Capture the cell that displays the provided text and extract its (X, Y) central coordinate. 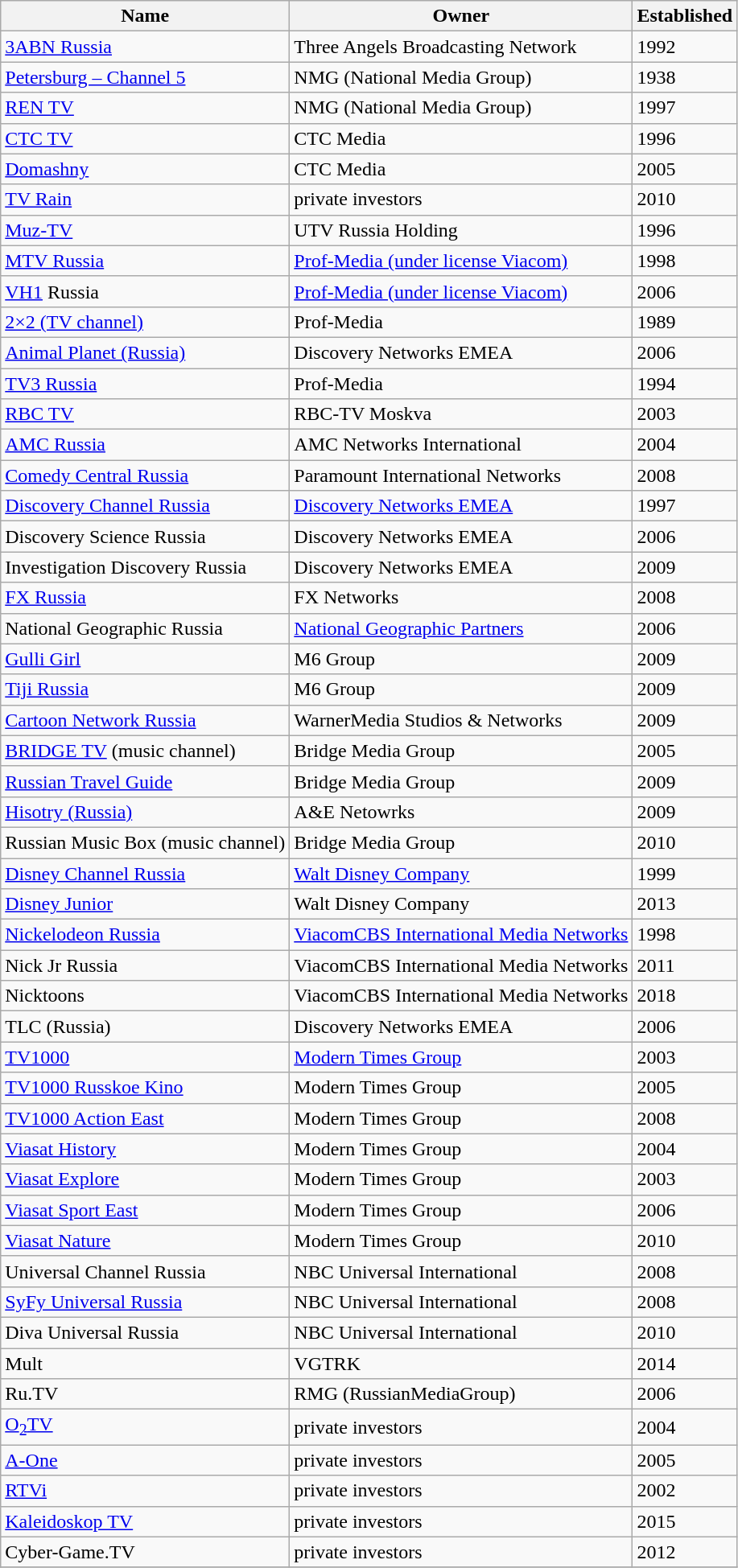
2014 (685, 1364)
1938 (685, 77)
Disney Junior (145, 904)
Discovery Channel Russia (145, 506)
3ABN Russia (145, 47)
2018 (685, 996)
RMG (RussianMediaGroup) (461, 1394)
National Geographic Partners (461, 628)
TLC (Russia) (145, 1027)
1992 (685, 47)
Established (685, 16)
Diva Universal Russia (145, 1332)
O2TV (145, 1427)
Name (145, 16)
Gulli Girl (145, 659)
VGTRK (461, 1364)
TV1000 Action East (145, 1118)
TV3 Russia (145, 384)
Viasat Nature (145, 1241)
Cyber-Game.TV (145, 1552)
TV Rain (145, 200)
Ru.TV (145, 1394)
Discovery Science Russia (145, 537)
Tiji Russia (145, 689)
Nicktoons (145, 996)
1989 (685, 322)
Viasat Sport East (145, 1210)
Domashny (145, 169)
2011 (685, 965)
FX Russia (145, 598)
2015 (685, 1521)
Nick Jr Russia (145, 965)
Three Angels Broadcasting Network (461, 47)
Viasat History (145, 1149)
2×2 (TV channel) (145, 322)
Hisotry (Russia) (145, 812)
TV1000 Russkoe Kino (145, 1088)
A&E Netowrks (461, 812)
Paramount International Networks (461, 475)
A-One (145, 1460)
TV1000 (145, 1057)
Kaleidoskop TV (145, 1521)
VH1 Russia (145, 291)
Russian Travel Guide (145, 781)
Nickelodeon Russia (145, 935)
Comedy Central Russia (145, 475)
Cartoon Network Russia (145, 720)
AMC Networks International (461, 445)
Animal Planet (Russia) (145, 352)
Owner (461, 16)
National Geographic Russia (145, 628)
BRIDGE TV (music channel) (145, 751)
RTVi (145, 1491)
FX Networks (461, 598)
MTV Russia (145, 261)
REN TV (145, 108)
RBC TV (145, 414)
Disney Channel Russia (145, 873)
Universal Channel Russia (145, 1271)
Muz-TV (145, 230)
UTV Russia Holding (461, 230)
RBC-TV Moskva (461, 414)
2012 (685, 1552)
AMC Russia (145, 445)
1994 (685, 384)
Russian Music Box (music channel) (145, 842)
CTC TV (145, 138)
Investigation Discovery Russia (145, 567)
2002 (685, 1491)
SyFy Universal Russia (145, 1302)
WarnerMedia Studios & Networks (461, 720)
Mult (145, 1364)
Petersburg – Channel 5 (145, 77)
2013 (685, 904)
Viasat Explore (145, 1179)
1999 (685, 873)
